Determine the [x, y] coordinate at the center of the cell enclosing the given text.  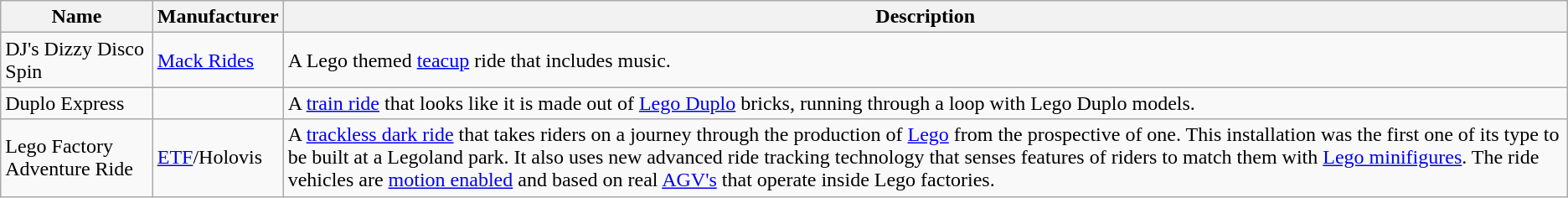
Lego Factory Adventure Ride [77, 158]
Description [925, 17]
Name [77, 17]
DJ's Dizzy Disco Spin [77, 60]
Duplo Express [77, 103]
A Lego themed teacup ride that includes music. [925, 60]
Mack Rides [218, 60]
ETF/Holovis [218, 158]
Manufacturer [218, 17]
A train ride that looks like it is made out of Lego Duplo bricks, running through a loop with Lego Duplo models. [925, 103]
